Search for the cell housing the specified text and yield its [X, Y] center coordinate. 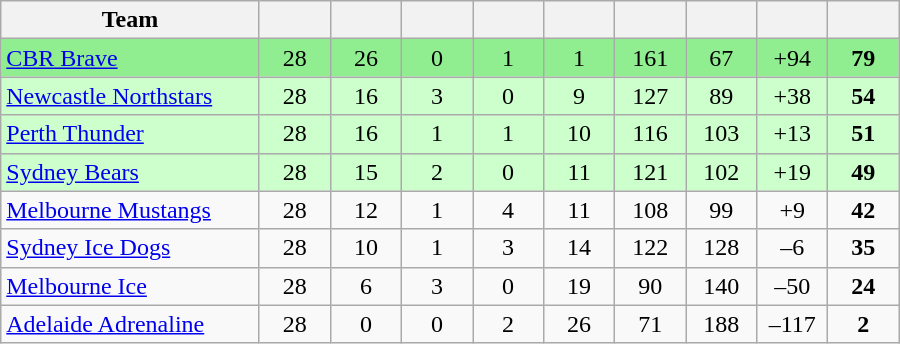
116 [650, 134]
19 [580, 286]
67 [722, 58]
103 [722, 134]
140 [722, 286]
6 [366, 286]
14 [580, 248]
+94 [792, 58]
51 [864, 134]
Team [130, 20]
15 [366, 172]
–6 [792, 248]
+13 [792, 134]
122 [650, 248]
Melbourne Mustangs [130, 210]
161 [650, 58]
79 [864, 58]
Melbourne Ice [130, 286]
–50 [792, 286]
+38 [792, 96]
12 [366, 210]
Sydney Ice Dogs [130, 248]
–117 [792, 324]
Adelaide Adrenaline [130, 324]
24 [864, 286]
71 [650, 324]
+19 [792, 172]
Sydney Bears [130, 172]
121 [650, 172]
127 [650, 96]
+9 [792, 210]
CBR Brave [130, 58]
102 [722, 172]
128 [722, 248]
9 [580, 96]
188 [722, 324]
Perth Thunder [130, 134]
42 [864, 210]
99 [722, 210]
49 [864, 172]
90 [650, 286]
54 [864, 96]
35 [864, 248]
Newcastle Northstars [130, 96]
108 [650, 210]
89 [722, 96]
4 [508, 210]
